Search for the cell housing the specified text and yield its [x, y] center coordinate. 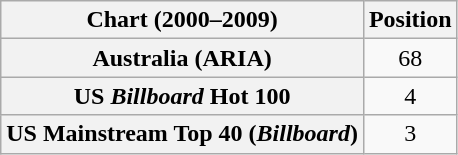
68 [410, 58]
Chart (2000–2009) [182, 20]
4 [410, 96]
US Mainstream Top 40 (Billboard) [182, 134]
Australia (ARIA) [182, 58]
US Billboard Hot 100 [182, 96]
3 [410, 134]
Position [410, 20]
